Output the (x, y) coordinate of the center of the cell containing the given text.  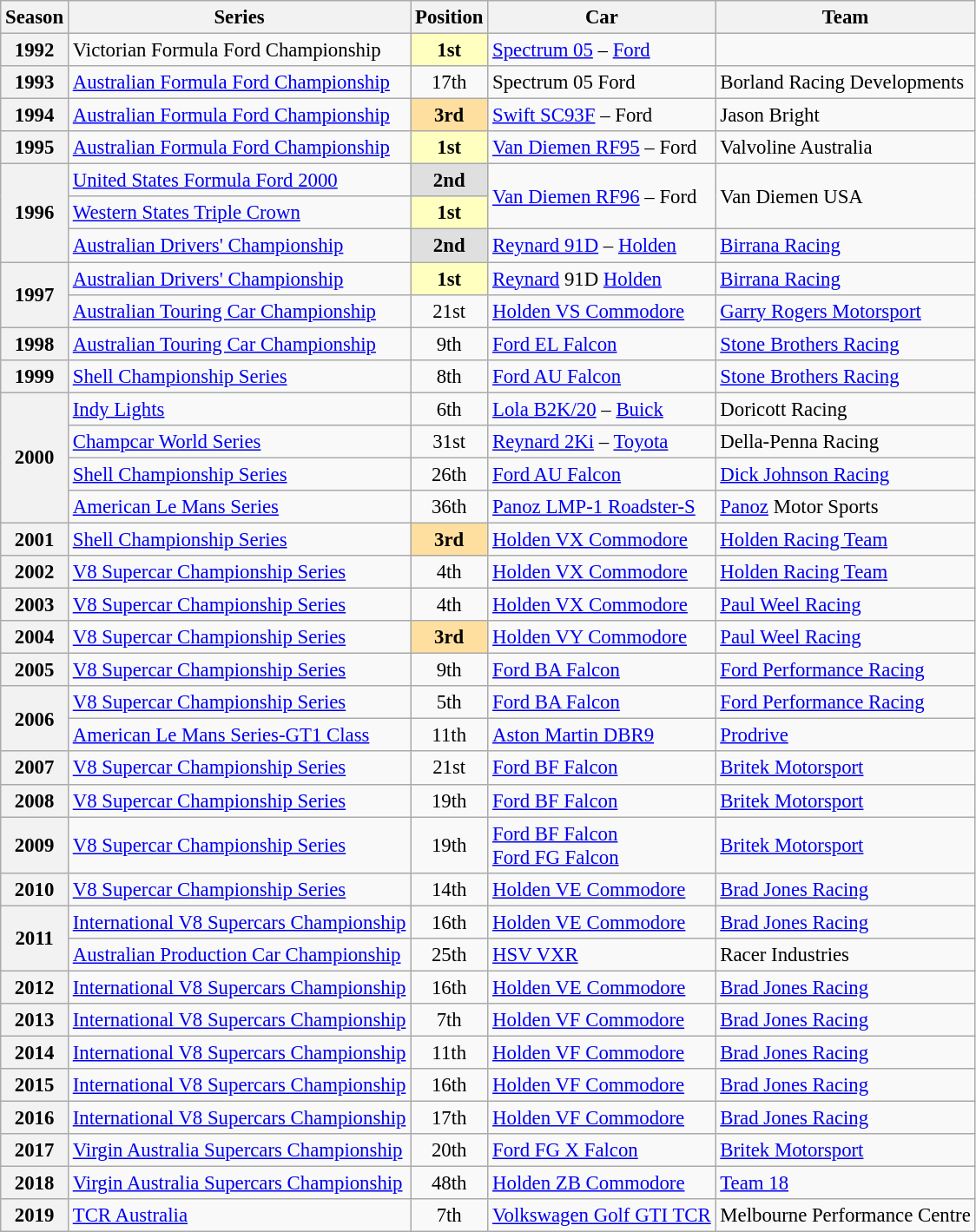
2016 (35, 1118)
1995 (35, 148)
American Le Mans Series-GT1 Class (239, 735)
2015 (35, 1085)
2006 (35, 719)
Van Diemen USA (846, 196)
Spectrum 05 – Ford (602, 50)
Dick Johnson Racing (846, 474)
Van Diemen RF96 – Ford (602, 196)
20th (450, 1150)
Season (35, 17)
Garry Rogers Motorsport (846, 311)
Reynard 91D – Holden (602, 246)
2004 (35, 637)
2018 (35, 1183)
1999 (35, 376)
1993 (35, 82)
2008 (35, 800)
2007 (35, 768)
Car (602, 17)
2013 (35, 1020)
2012 (35, 987)
2002 (35, 572)
31st (450, 442)
2001 (35, 539)
48th (450, 1183)
2003 (35, 605)
Della-Penna Racing (846, 442)
1998 (35, 344)
1996 (35, 214)
Series (239, 17)
2009 (35, 846)
Aston Martin DBR9 (602, 735)
TCR Australia (239, 1216)
14th (450, 889)
2017 (35, 1150)
Australian Production Car Championship (239, 955)
Reynard 91D Holden (602, 279)
HSV VXR (602, 955)
Team 18 (846, 1183)
Champcar World Series (239, 442)
Jason Bright (846, 115)
Western States Triple Crown (239, 213)
1994 (35, 115)
5th (450, 702)
6th (450, 409)
2000 (35, 458)
Melbourne Performance Centre (846, 1216)
Ford FG X Falcon (602, 1150)
Doricott Racing (846, 409)
Team (846, 17)
Ford BF FalconFord FG Falcon (602, 846)
36th (450, 507)
26th (450, 474)
Valvoline Australia (846, 148)
Swift SC93F – Ford (602, 115)
2011 (35, 938)
Lola B2K/20 – Buick (602, 409)
Van Diemen RF95 – Ford (602, 148)
Reynard 2Ki – Toyota (602, 442)
2010 (35, 889)
Borland Racing Developments (846, 82)
Position (450, 17)
Holden ZB Commodore (602, 1183)
25th (450, 955)
American Le Mans Series (239, 507)
Holden VS Commodore (602, 311)
Racer Industries (846, 955)
2005 (35, 670)
8th (450, 376)
Holden VY Commodore (602, 637)
Prodrive (846, 735)
2019 (35, 1216)
Ford EL Falcon (602, 344)
1992 (35, 50)
Panoz Motor Sports (846, 507)
2014 (35, 1052)
Victorian Formula Ford Championship (239, 50)
1997 (35, 295)
Spectrum 05 Ford (602, 82)
Indy Lights (239, 409)
Volkswagen Golf GTI TCR (602, 1216)
United States Formula Ford 2000 (239, 181)
Panoz LMP-1 Roadster-S (602, 507)
